For the text-containing cell, return its midpoint in (X, Y) coordinate format. 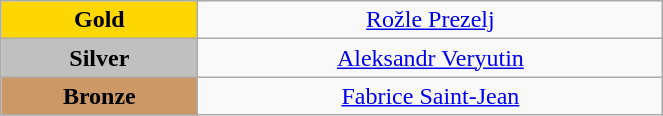
Rožle Prezelj (430, 20)
Silver (100, 58)
Fabrice Saint-Jean (430, 96)
Gold (100, 20)
Aleksandr Veryutin (430, 58)
Bronze (100, 96)
